Pinpoint the cell where the given text exists, returning its [X, Y] midpoint coordinate. 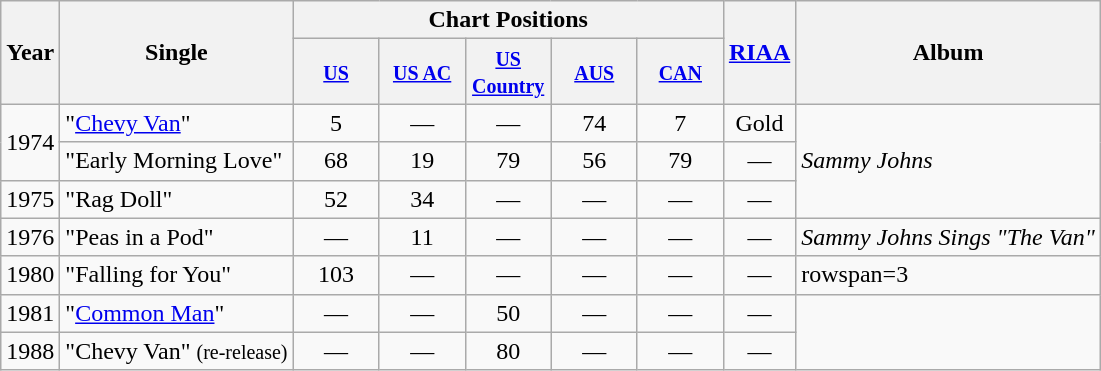
RIAA [759, 52]
rowspan=3 [948, 275]
1974 [30, 142]
Gold [759, 123]
103 [336, 275]
CAN [680, 72]
11 [422, 237]
"Chevy Van" [176, 123]
Year [30, 52]
Sammy Johns Sings "The Van" [948, 237]
34 [422, 199]
US AC [422, 72]
"Early Morning Love" [176, 161]
5 [336, 123]
US Country [508, 72]
1980 [30, 275]
19 [422, 161]
50 [508, 313]
"Rag Doll" [176, 199]
80 [508, 351]
52 [336, 199]
7 [680, 123]
"Falling for You" [176, 275]
56 [594, 161]
68 [336, 161]
74 [594, 123]
Chart Positions [508, 20]
US [336, 72]
Sammy Johns [948, 161]
"Peas in a Pod" [176, 237]
Single [176, 52]
1975 [30, 199]
1981 [30, 313]
1976 [30, 237]
1988 [30, 351]
Album [948, 52]
"Common Man" [176, 313]
AUS [594, 72]
"Chevy Van" (re-release) [176, 351]
